Detect which cell encompasses the target text, then output its [X, Y] center coordinate. 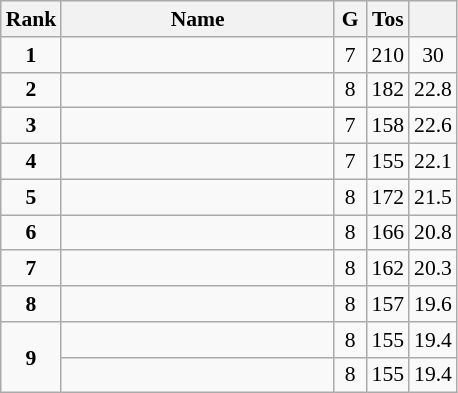
4 [32, 162]
5 [32, 197]
19.6 [433, 304]
20.8 [433, 233]
30 [433, 55]
2 [32, 90]
G [350, 19]
22.1 [433, 162]
22.8 [433, 90]
166 [388, 233]
Rank [32, 19]
Name [198, 19]
9 [32, 358]
210 [388, 55]
162 [388, 269]
6 [32, 233]
157 [388, 304]
182 [388, 90]
22.6 [433, 126]
20.3 [433, 269]
172 [388, 197]
3 [32, 126]
21.5 [433, 197]
158 [388, 126]
Tos [388, 19]
1 [32, 55]
